Scan for the cell matching the given text and deliver its (x, y) coordinate at center. 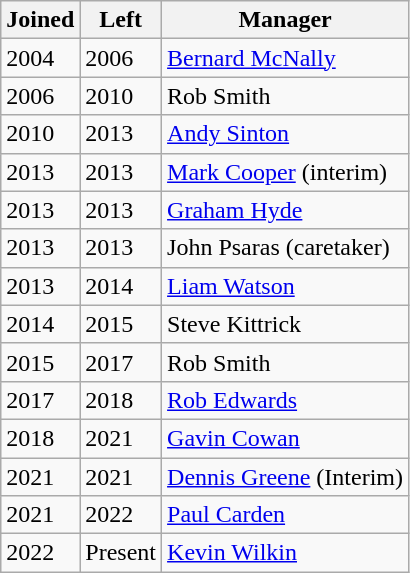
Joined (40, 20)
Mark Cooper (interim) (286, 172)
Kevin Wilkin (286, 553)
Dennis Greene (Interim) (286, 477)
John Psaras (caretaker) (286, 248)
Manager (286, 20)
2004 (40, 58)
Rob Edwards (286, 400)
Graham Hyde (286, 210)
Left (121, 20)
Liam Watson (286, 286)
Steve Kittrick (286, 324)
Gavin Cowan (286, 438)
Paul Carden (286, 515)
Present (121, 553)
Andy Sinton (286, 134)
Bernard McNally (286, 58)
